Capture the cell that displays the provided text and extract its [x, y] central coordinate. 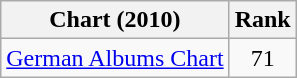
Rank [262, 20]
German Albums Chart [115, 58]
71 [262, 58]
Chart (2010) [115, 20]
